From the cell containing the given text, extract its center point as (X, Y) coordinate. 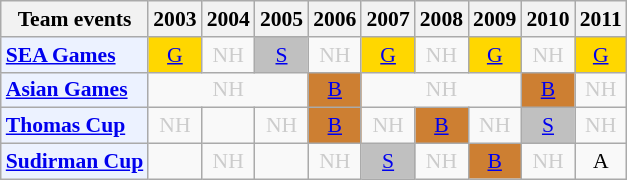
SEA Games (75, 55)
2006 (334, 19)
Team events (75, 19)
2010 (548, 19)
2003 (174, 19)
2009 (494, 19)
2008 (442, 19)
2007 (388, 19)
2004 (228, 19)
2005 (282, 19)
Asian Games (75, 90)
A (601, 162)
Thomas Cup (75, 126)
2011 (601, 19)
Sudirman Cup (75, 162)
